Return (x, y) of the center of cell containing provided text 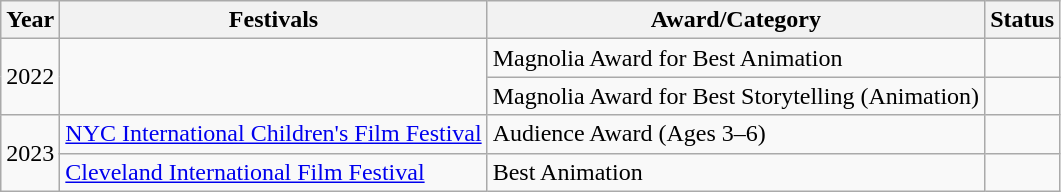
Festivals (274, 20)
Award/Category (736, 20)
Year (30, 20)
Magnolia Award for Best Storytelling (Animation) (736, 96)
Audience Award (Ages 3–6) (736, 134)
Magnolia Award for Best Animation (736, 58)
Status (1022, 20)
2022 (30, 77)
NYC International Children's Film Festival (274, 134)
Best Animation (736, 172)
2023 (30, 153)
Cleveland International Film Festival (274, 172)
